Pinpoint the cell where the given text exists, returning its [x, y] midpoint coordinate. 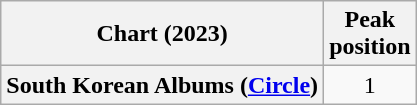
Peakposition [370, 34]
South Korean Albums (Circle) [162, 85]
Chart (2023) [162, 34]
1 [370, 85]
